Extract the (X, Y) coordinate from the center of the cell holding the provided text.  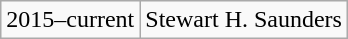
2015–current (70, 20)
Stewart H. Saunders (244, 20)
